Return (x, y) of the center of cell containing provided text 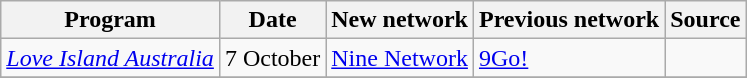
New network (400, 20)
9Go! (568, 58)
Love Island Australia (110, 58)
Nine Network (400, 58)
Program (110, 20)
Previous network (568, 20)
Date (272, 20)
Source (706, 20)
7 October (272, 58)
